Determine the [X, Y] coordinate at the center of the cell enclosing the given text.  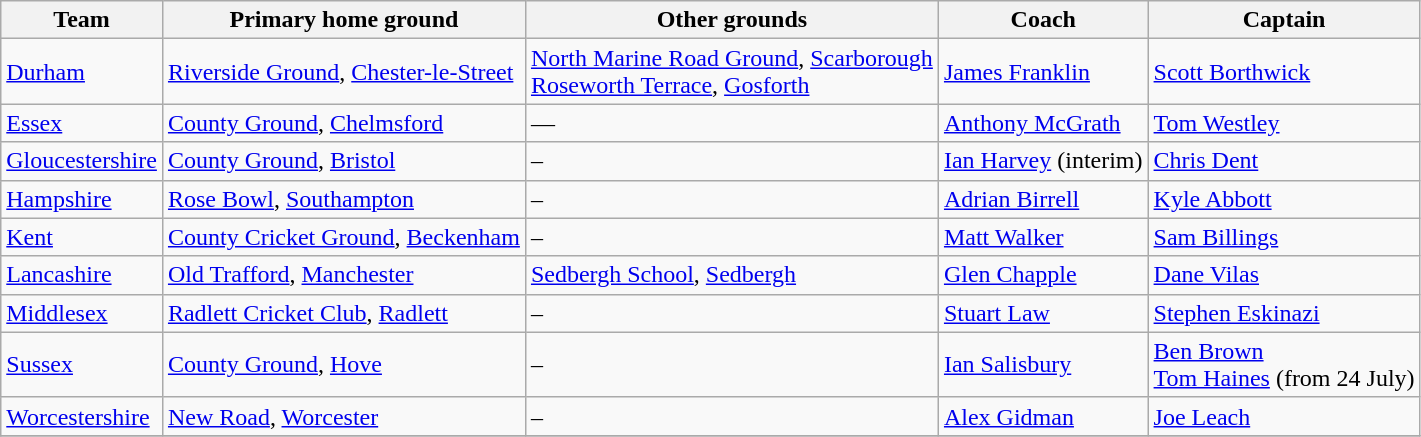
Radlett Cricket Club, Radlett [344, 313]
Kent [82, 237]
Sedbergh School, Sedbergh [732, 275]
Tom Westley [1284, 123]
New Road, Worcester [344, 416]
Sam Billings [1284, 237]
Stuart Law [1043, 313]
Dane Vilas [1284, 275]
Captain [1284, 20]
Essex [82, 123]
— [732, 123]
County Ground, Bristol [344, 161]
Glen Chapple [1043, 275]
Kyle Abbott [1284, 199]
Stephen Eskinazi [1284, 313]
Riverside Ground, Chester-le-Street [344, 72]
County Cricket Ground, Beckenham [344, 237]
Middlesex [82, 313]
Gloucestershire [82, 161]
Ian Salisbury [1043, 364]
County Ground, Hove [344, 364]
Adrian Birrell [1043, 199]
Alex Gidman [1043, 416]
North Marine Road Ground, ScarboroughRoseworth Terrace, Gosforth [732, 72]
Worcestershire [82, 416]
Lancashire [82, 275]
Matt Walker [1043, 237]
Sussex [82, 364]
Team [82, 20]
Joe Leach [1284, 416]
Anthony McGrath [1043, 123]
Other grounds [732, 20]
Chris Dent [1284, 161]
Coach [1043, 20]
Scott Borthwick [1284, 72]
Hampshire [82, 199]
Old Trafford, Manchester [344, 275]
Ian Harvey (interim) [1043, 161]
James Franklin [1043, 72]
Durham [82, 72]
Ben Brown Tom Haines (from 24 July) [1284, 364]
Primary home ground [344, 20]
Rose Bowl, Southampton [344, 199]
County Ground, Chelmsford [344, 123]
